Provide the (X, Y) coordinate of the cell's center where the given text is located.  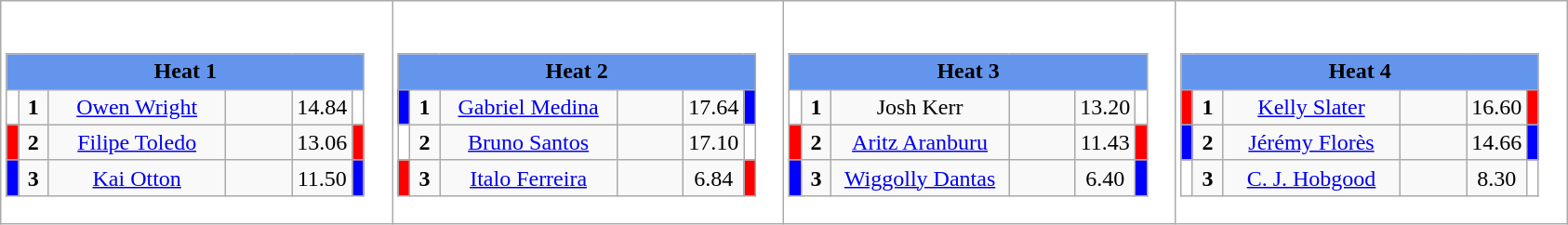
Heat 2 (577, 72)
Kai Otton (138, 178)
16.60 (1497, 107)
14.84 (322, 107)
Heat 2 1 Gabriel Medina 17.64 2 Bruno Santos 17.10 3 Italo Ferreira 6.84 (588, 112)
17.10 (714, 142)
Filipe Toledo (138, 142)
17.64 (714, 107)
Owen Wright (138, 107)
11.50 (322, 178)
Italo Ferreira (528, 178)
C. J. Hobgood (1311, 178)
Aritz Aranburu (921, 142)
Bruno Santos (528, 142)
14.66 (1497, 142)
13.20 (1105, 107)
Heat 1 (185, 72)
Josh Kerr (921, 107)
11.43 (1105, 142)
Heat 1 1 Owen Wright 14.84 2 Filipe Toledo 13.06 3 Kai Otton 11.50 (197, 112)
6.40 (1105, 178)
Gabriel Medina (528, 107)
Jérémy Florès (1311, 142)
Kelly Slater (1311, 107)
8.30 (1497, 178)
6.84 (714, 178)
Heat 3 1 Josh Kerr 13.20 2 Aritz Aranburu 11.43 3 Wiggolly Dantas 6.40 (980, 112)
Heat 4 (1360, 72)
Heat 3 (968, 72)
Wiggolly Dantas (921, 178)
13.06 (322, 142)
Heat 4 1 Kelly Slater 16.60 2 Jérémy Florès 14.66 3 C. J. Hobgood 8.30 (1371, 112)
